Identify which cell holds the provided text, then report its [x, y] central coordinate. 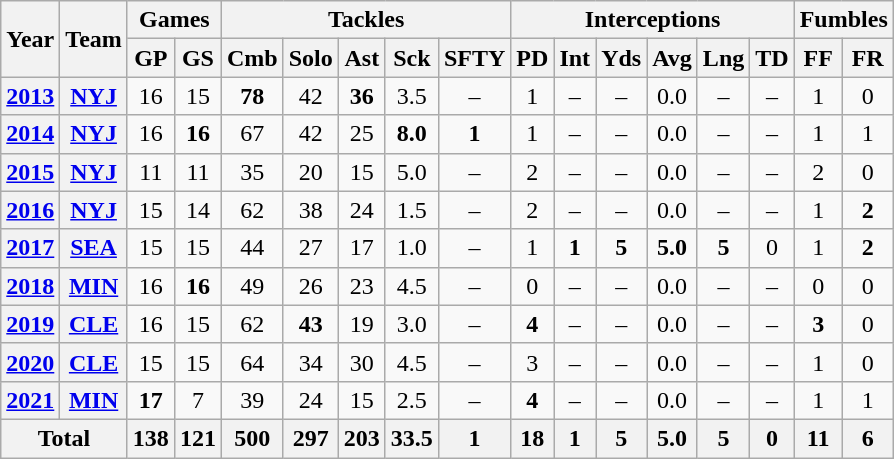
7 [198, 400]
25 [362, 134]
23 [362, 286]
Year [30, 39]
2018 [30, 286]
Team [94, 39]
138 [150, 438]
1.5 [412, 210]
2015 [30, 172]
3.5 [412, 96]
2017 [30, 248]
Sck [412, 58]
78 [252, 96]
64 [252, 362]
SEA [94, 248]
3.0 [412, 324]
Int [575, 58]
20 [310, 172]
2016 [30, 210]
67 [252, 134]
Interceptions [652, 20]
34 [310, 362]
203 [362, 438]
39 [252, 400]
500 [252, 438]
2.5 [412, 400]
FR [868, 58]
43 [310, 324]
GS [198, 58]
27 [310, 248]
36 [362, 96]
30 [362, 362]
2014 [30, 134]
FF [818, 58]
49 [252, 286]
Cmb [252, 58]
44 [252, 248]
14 [198, 210]
Total [64, 438]
6 [868, 438]
Games [174, 20]
GP [150, 58]
Fumbles [844, 20]
Lng [723, 58]
Tackles [366, 20]
19 [362, 324]
2020 [30, 362]
8.0 [412, 134]
1.0 [412, 248]
2013 [30, 96]
2021 [30, 400]
18 [532, 438]
Solo [310, 58]
TD [772, 58]
38 [310, 210]
Yds [622, 58]
2019 [30, 324]
Avg [672, 58]
35 [252, 172]
PD [532, 58]
297 [310, 438]
121 [198, 438]
Ast [362, 58]
26 [310, 286]
33.5 [412, 438]
SFTY [474, 58]
